From the cell containing the given text, extract its center point as (X, Y) coordinate. 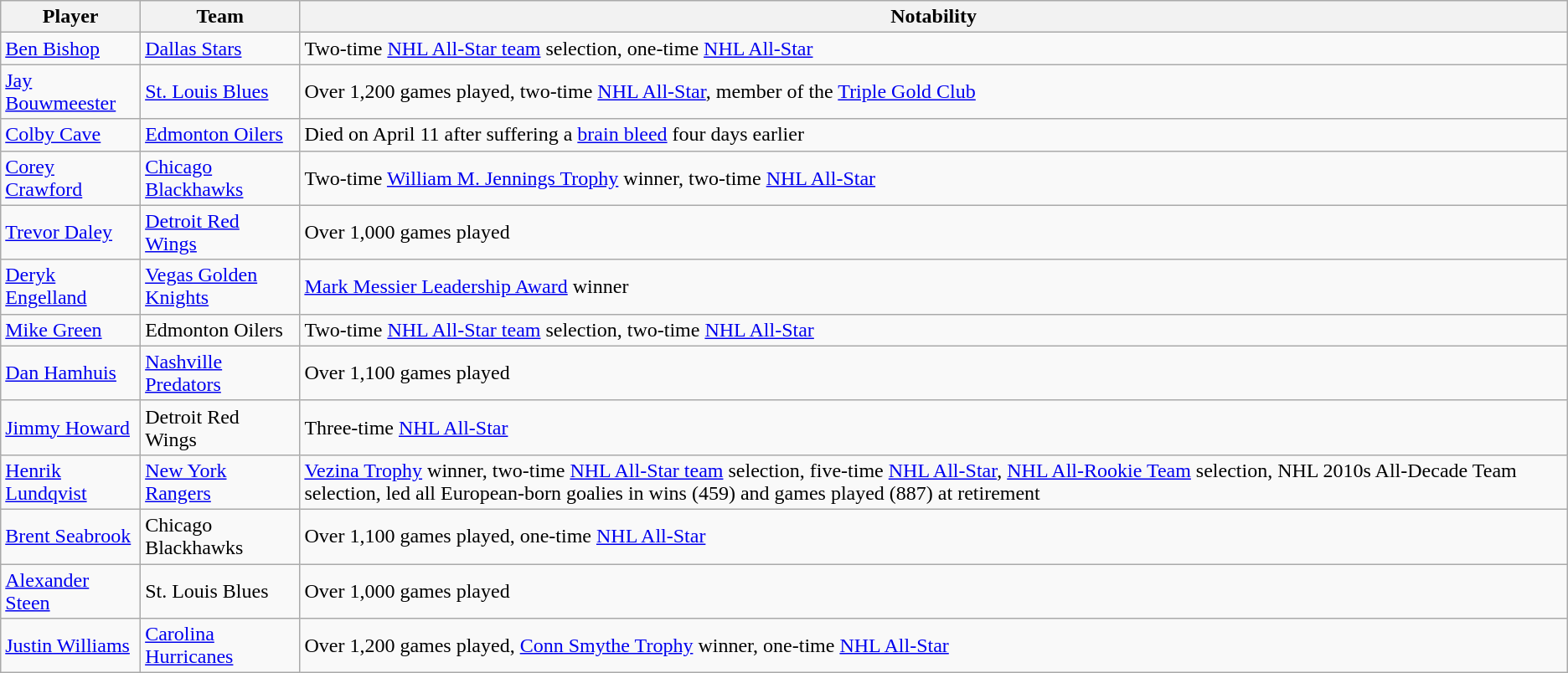
Over 1,200 games played, two-time NHL All-Star, member of the Triple Gold Club (933, 92)
Three-time NHL All-Star (933, 427)
Died on April 11 after suffering a brain bleed four days earlier (933, 135)
Over 1,100 games played (933, 373)
Notability (933, 17)
Mark Messier Leadership Award winner (933, 286)
Jimmy Howard (70, 427)
Two-time William M. Jennings Trophy winner, two-time NHL All-Star (933, 177)
Nashville Predators (220, 373)
Corey Crawford (70, 177)
Deryk Engelland (70, 286)
Colby Cave (70, 135)
Alexander Steen (70, 591)
Team (220, 17)
Over 1,200 games played, Conn Smythe Trophy winner, one-time NHL All-Star (933, 646)
Henrik Lundqvist (70, 482)
Dallas Stars (220, 49)
Justin Williams (70, 646)
Ben Bishop (70, 49)
Vegas Golden Knights (220, 286)
Dan Hamhuis (70, 373)
Two-time NHL All-Star team selection, two-time NHL All-Star (933, 330)
Mike Green (70, 330)
Jay Bouwmeester (70, 92)
Player (70, 17)
Carolina Hurricanes (220, 646)
New York Rangers (220, 482)
Brent Seabrook (70, 536)
Two-time NHL All-Star team selection, one-time NHL All-Star (933, 49)
Trevor Daley (70, 233)
Over 1,100 games played, one-time NHL All-Star (933, 536)
